From the cell containing the given text, extract its center point as [X, Y] coordinate. 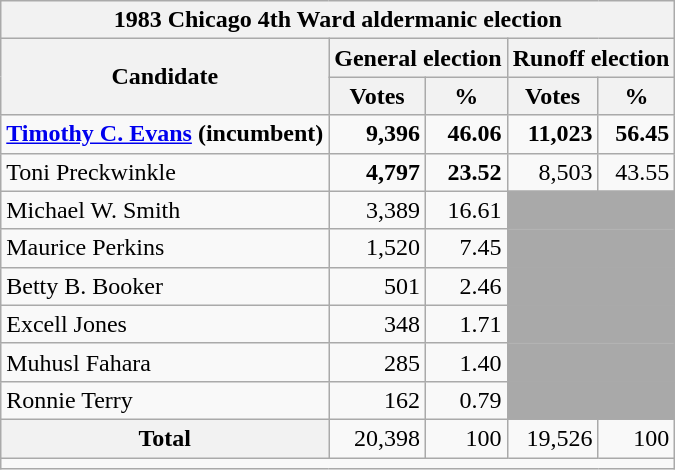
285 [378, 362]
General election [418, 58]
23.52 [466, 172]
0.79 [466, 400]
7.45 [466, 248]
Timothy C. Evans (incumbent) [165, 134]
16.61 [466, 210]
4,797 [378, 172]
Maurice Perkins [165, 248]
Ronnie Terry [165, 400]
Runoff election [591, 58]
Total [165, 438]
162 [378, 400]
Excell Jones [165, 324]
19,526 [552, 438]
56.45 [636, 134]
Betty B. Booker [165, 286]
1,520 [378, 248]
8,503 [552, 172]
Candidate [165, 77]
9,396 [378, 134]
3,389 [378, 210]
46.06 [466, 134]
1.40 [466, 362]
11,023 [552, 134]
20,398 [378, 438]
1983 Chicago 4th Ward aldermanic election [338, 20]
348 [378, 324]
Michael W. Smith [165, 210]
501 [378, 286]
43.55 [636, 172]
Toni Preckwinkle [165, 172]
Muhusl Fahara [165, 362]
1.71 [466, 324]
2.46 [466, 286]
